From the cell containing the given text, extract its center point as (x, y) coordinate. 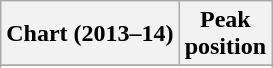
Peakposition (225, 34)
Chart (2013–14) (90, 34)
